Search for the cell housing the specified text and yield its [x, y] center coordinate. 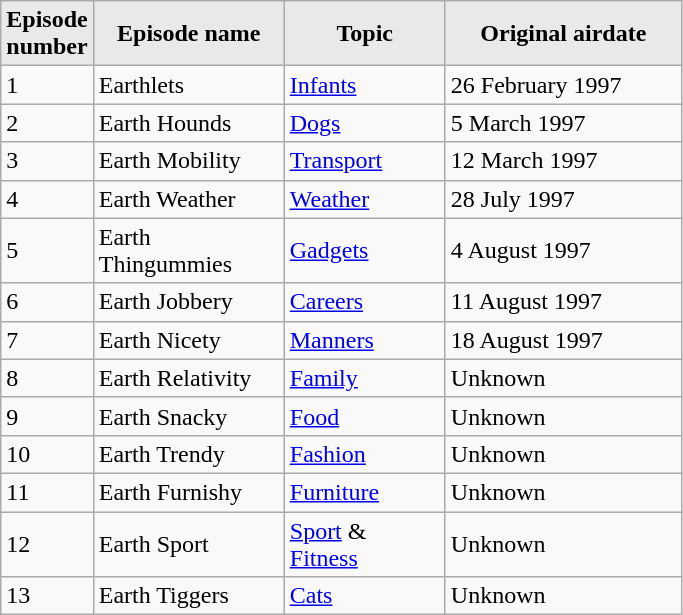
Cats [364, 596]
Infants [364, 85]
Furniture [364, 492]
Earth Trendy [188, 454]
3 [47, 161]
Episode number [47, 34]
11 August 1997 [563, 302]
Earth Relativity [188, 378]
Manners [364, 340]
12 March 1997 [563, 161]
Gadgets [364, 250]
Earth Hounds [188, 123]
Topic [364, 34]
Earth Thingummies [188, 250]
Earth Tiggers [188, 596]
7 [47, 340]
12 [47, 544]
Food [364, 416]
Earthlets [188, 85]
9 [47, 416]
5 March 1997 [563, 123]
5 [47, 250]
6 [47, 302]
8 [47, 378]
Sport & Fitness [364, 544]
Earth Furnishy [188, 492]
Weather [364, 199]
2 [47, 123]
Dogs [364, 123]
Earth Nicety [188, 340]
26 February 1997 [563, 85]
Earth Jobbery [188, 302]
Transport [364, 161]
Earth Sport [188, 544]
13 [47, 596]
Episode name [188, 34]
18 August 1997 [563, 340]
28 July 1997 [563, 199]
Family [364, 378]
4 [47, 199]
11 [47, 492]
Earth Weather [188, 199]
Original airdate [563, 34]
10 [47, 454]
Careers [364, 302]
4 August 1997 [563, 250]
1 [47, 85]
Fashion [364, 454]
Earth Mobility [188, 161]
Earth Snacky [188, 416]
